From the cell containing the given text, extract its center point as [X, Y] coordinate. 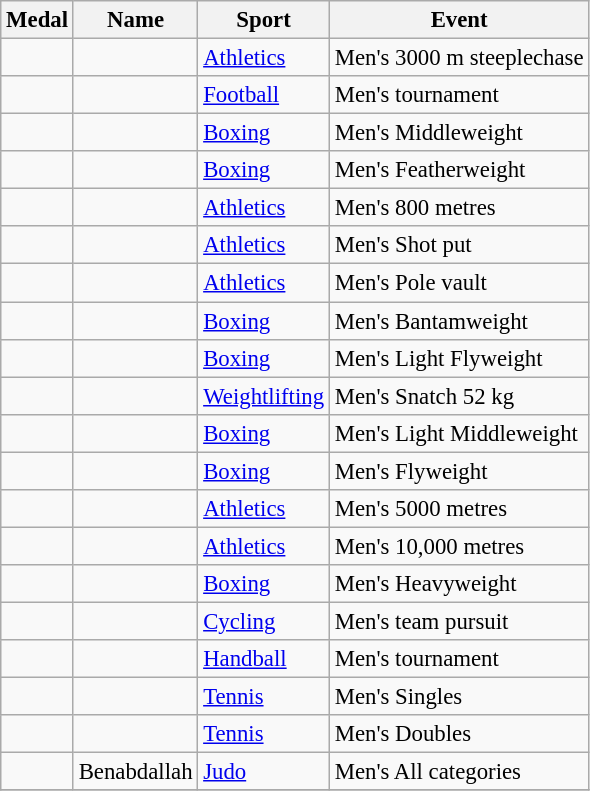
Men's Bantamweight [459, 321]
Medal [38, 20]
Cycling [264, 621]
Event [459, 20]
Men's All categories [459, 772]
Men's 800 metres [459, 208]
Men's Shot put [459, 245]
Sport [264, 20]
Judo [264, 772]
Name [135, 20]
Men's team pursuit [459, 621]
Men's Singles [459, 697]
Men's Middleweight [459, 133]
Men's Heavyweight [459, 584]
Handball [264, 659]
Men's Featherweight [459, 170]
Men's Light Flyweight [459, 358]
Men's Pole vault [459, 283]
Men's Doubles [459, 734]
Men's Snatch 52 kg [459, 396]
Football [264, 95]
Men's 3000 m steeplechase [459, 58]
Men's Light Middleweight [459, 433]
Men's 10,000 metres [459, 546]
Men's Flyweight [459, 471]
Men's 5000 metres [459, 509]
Benabdallah [135, 772]
Weightlifting [264, 396]
